Locate the cell with the specified text and output its [x, y] center coordinate. 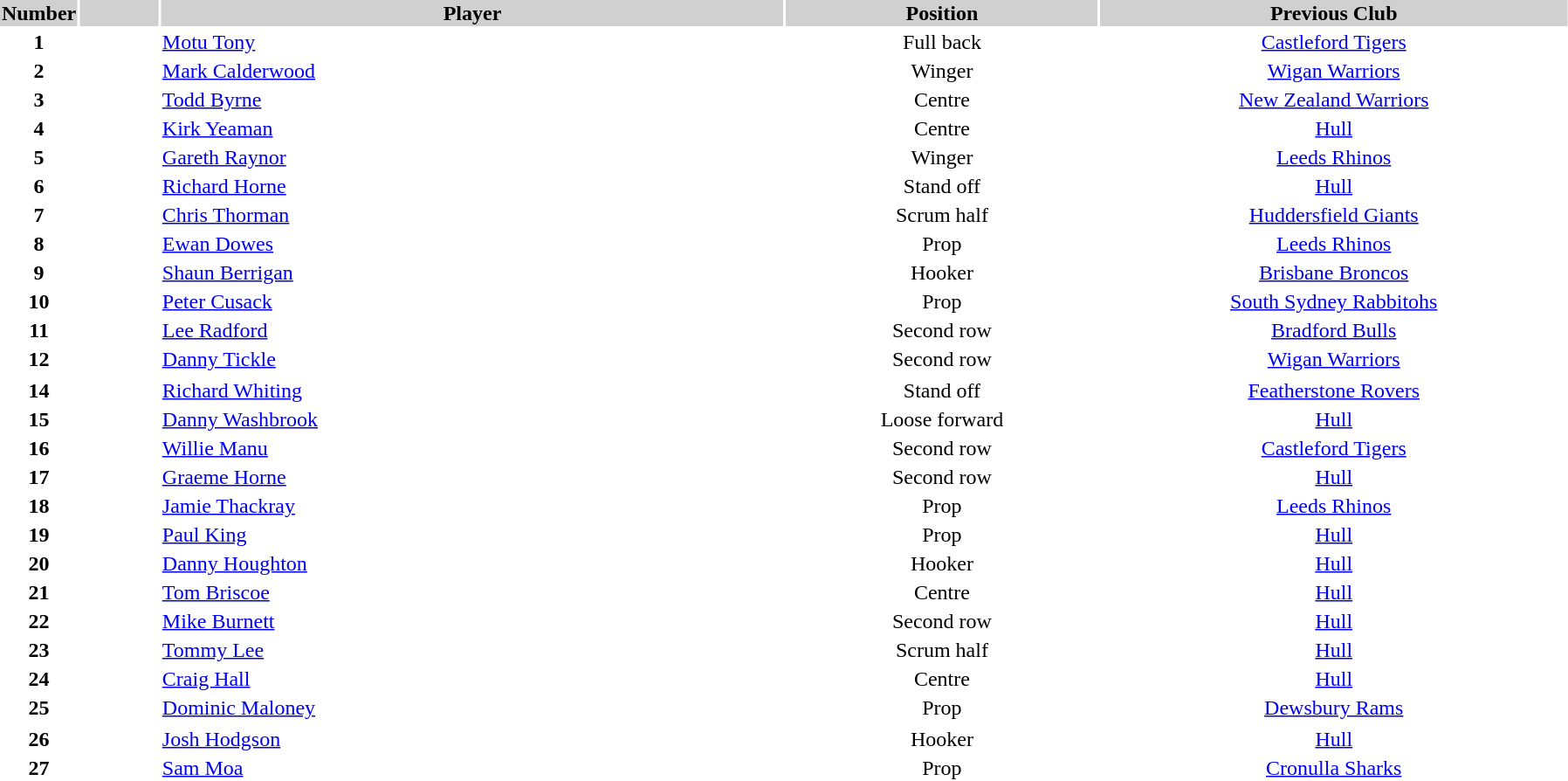
Mike Burnett [471, 621]
Gareth Raynor [471, 157]
4 [38, 128]
Graeme Horne [471, 477]
Number [38, 13]
Huddersfield Giants [1334, 215]
Richard Whiting [471, 390]
6 [38, 186]
10 [38, 301]
12 [38, 359]
Sam Moa [471, 768]
7 [38, 215]
Kirk Yeaman [471, 128]
19 [38, 535]
23 [38, 650]
Danny Tickle [471, 359]
Willie Manu [471, 448]
Paul King [471, 535]
Cronulla Sharks [1334, 768]
Craig Hall [471, 679]
9 [38, 273]
Lee Radford [471, 330]
Previous Club [1334, 13]
21 [38, 592]
14 [38, 390]
Tommy Lee [471, 650]
20 [38, 563]
Peter Cusack [471, 301]
Bradford Bulls [1334, 330]
Player [471, 13]
16 [38, 448]
Jamie Thackray [471, 506]
Danny Houghton [471, 563]
Featherstone Rovers [1334, 390]
Dominic Maloney [471, 708]
18 [38, 506]
South Sydney Rabbitohs [1334, 301]
5 [38, 157]
Tom Briscoe [471, 592]
Richard Horne [471, 186]
17 [38, 477]
11 [38, 330]
15 [38, 419]
24 [38, 679]
Mark Calderwood [471, 71]
Motu Tony [471, 42]
Position [943, 13]
Loose forward [943, 419]
27 [38, 768]
2 [38, 71]
3 [38, 100]
New Zealand Warriors [1334, 100]
Ewan Dowes [471, 244]
Todd Byrne [471, 100]
Danny Washbrook [471, 419]
Full back [943, 42]
Shaun Berrigan [471, 273]
1 [38, 42]
Josh Hodgson [471, 739]
8 [38, 244]
26 [38, 739]
Chris Thorman [471, 215]
25 [38, 708]
Brisbane Broncos [1334, 273]
22 [38, 621]
Dewsbury Rams [1334, 708]
